Capture the cell that displays the provided text and extract its [X, Y] central coordinate. 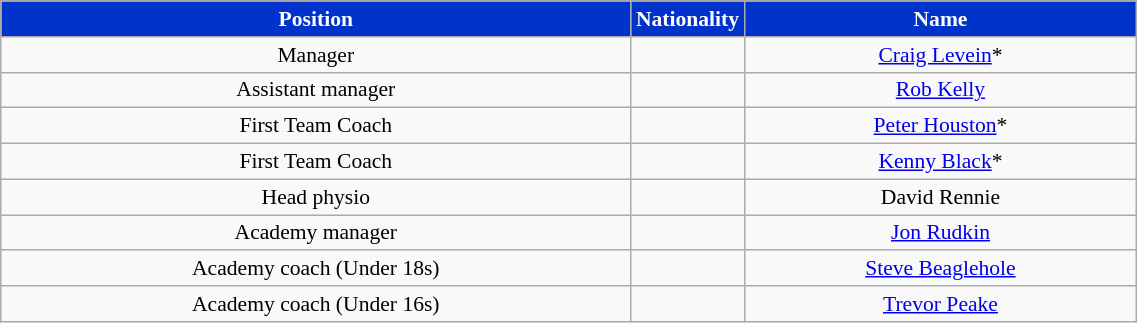
Position [316, 19]
Nationality [688, 19]
Kenny Black* [940, 162]
Trevor Peake [940, 304]
Assistant manager [316, 90]
Academy manager [316, 233]
Academy coach (Under 18s) [316, 269]
David Rennie [940, 197]
Manager [316, 55]
Jon Rudkin [940, 233]
Name [940, 19]
Peter Houston* [940, 126]
Steve Beaglehole [940, 269]
Head physio [316, 197]
Rob Kelly [940, 90]
Craig Levein* [940, 55]
Academy coach (Under 16s) [316, 304]
